Detect which cell encompasses the target text, then output its (X, Y) center coordinate. 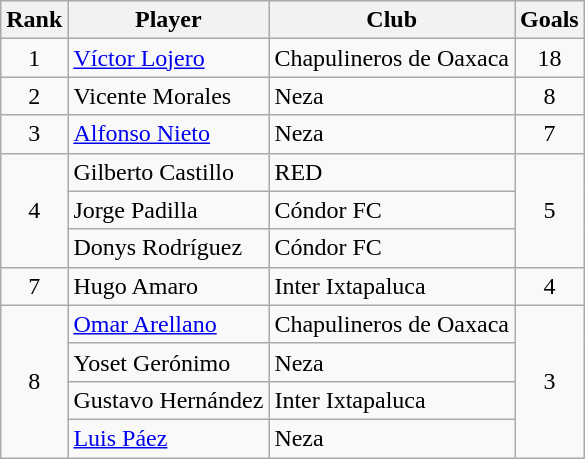
2 (34, 96)
Club (392, 20)
Omar Arellano (168, 324)
Goals (549, 20)
Gilberto Castillo (168, 172)
Player (168, 20)
Vicente Morales (168, 96)
Rank (34, 20)
18 (549, 58)
Jorge Padilla (168, 210)
Alfonso Nieto (168, 134)
1 (34, 58)
Luis Páez (168, 438)
Hugo Amaro (168, 286)
RED (392, 172)
Yoset Gerónimo (168, 362)
5 (549, 210)
Donys Rodríguez (168, 248)
Gustavo Hernández (168, 400)
Víctor Lojero (168, 58)
